Locate the cell with the specified text and output its [x, y] center coordinate. 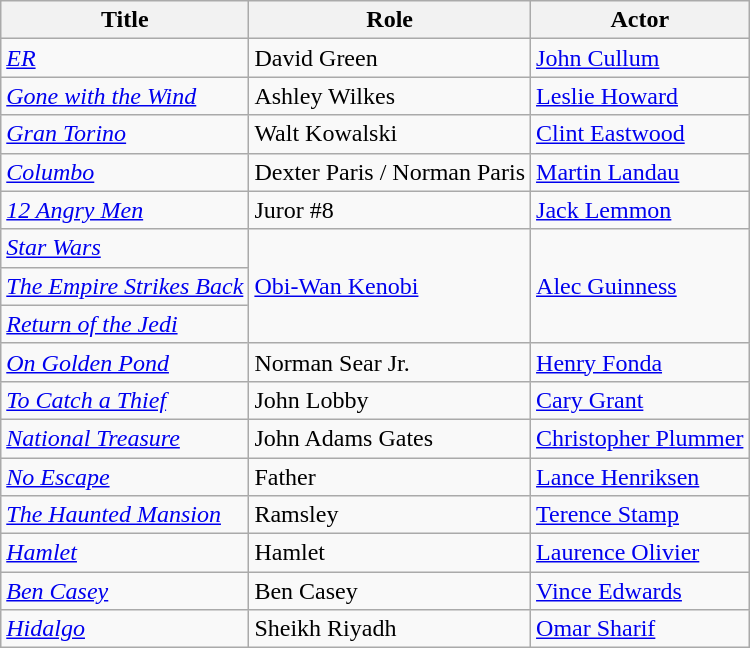
Walt Kowalski [390, 134]
Jack Lemmon [640, 210]
Lance Henriksen [640, 477]
Henry Fonda [640, 362]
Clint Eastwood [640, 134]
Star Wars [125, 248]
Christopher Plummer [640, 438]
Martin Landau [640, 172]
The Haunted Mansion [125, 515]
National Treasure [125, 438]
Hidalgo [125, 629]
12 Angry Men [125, 210]
Terence Stamp [640, 515]
Leslie Howard [640, 96]
Gone with the Wind [125, 96]
Juror #8 [390, 210]
Actor [640, 20]
Gran Torino [125, 134]
Alec Guinness [640, 286]
On Golden Pond [125, 362]
Ashley Wilkes [390, 96]
The Empire Strikes Back [125, 286]
Obi-Wan Kenobi [390, 286]
No Escape [125, 477]
Sheikh Riyadh [390, 629]
Omar Sharif [640, 629]
Return of the Jedi [125, 324]
To Catch a Thief [125, 400]
Role [390, 20]
David Green [390, 58]
Father [390, 477]
Laurence Olivier [640, 553]
ER [125, 58]
Title [125, 20]
Cary Grant [640, 400]
John Adams Gates [390, 438]
Dexter Paris / Norman Paris [390, 172]
John Cullum [640, 58]
John Lobby [390, 400]
Vince Edwards [640, 591]
Norman Sear Jr. [390, 362]
Ramsley [390, 515]
Columbo [125, 172]
